Find where the given text appears and provide that cell's center as (x, y) coordinate. 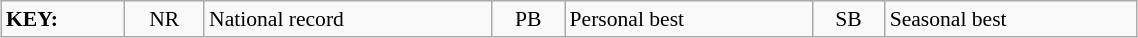
Personal best (689, 19)
Seasonal best (1011, 19)
SB (848, 19)
KEY: (62, 19)
NR (164, 19)
National record (348, 19)
PB (528, 19)
